Capture the cell that displays the provided text and extract its (X, Y) central coordinate. 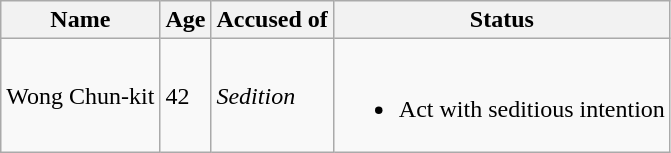
Accused of (272, 20)
Name (80, 20)
Status (502, 20)
Sedition (272, 96)
Age (186, 20)
42 (186, 96)
Wong Chun-kit (80, 96)
Act with seditious intention (502, 96)
